From the cell containing the given text, extract its center point as (X, Y) coordinate. 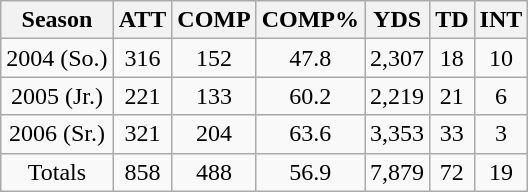
3 (501, 134)
19 (501, 172)
COMP (214, 20)
204 (214, 134)
56.9 (310, 172)
133 (214, 96)
2,219 (398, 96)
2005 (Jr.) (57, 96)
152 (214, 58)
COMP% (310, 20)
6 (501, 96)
2006 (Sr.) (57, 134)
10 (501, 58)
2004 (So.) (57, 58)
7,879 (398, 172)
18 (452, 58)
YDS (398, 20)
INT (501, 20)
221 (142, 96)
Season (57, 20)
3,353 (398, 134)
33 (452, 134)
TD (452, 20)
21 (452, 96)
72 (452, 172)
316 (142, 58)
858 (142, 172)
60.2 (310, 96)
2,307 (398, 58)
63.6 (310, 134)
ATT (142, 20)
488 (214, 172)
Totals (57, 172)
321 (142, 134)
47.8 (310, 58)
